Identify which cell holds the provided text, then report its [X, Y] central coordinate. 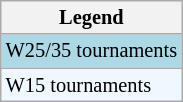
Legend [92, 17]
W25/35 tournaments [92, 51]
W15 tournaments [92, 85]
